Return the [X, Y] coordinate for the center point of the cell that contains the specified text.  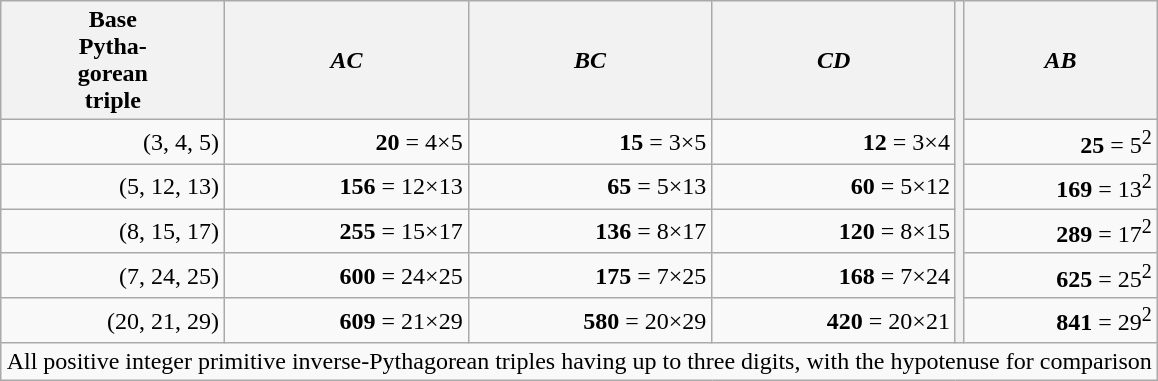
AB [1061, 60]
175 = 7×25 [590, 276]
580 = 20×29 [590, 320]
AC [347, 60]
(7, 24, 25) [112, 276]
60 = 5×12 [834, 186]
12 = 3×4 [834, 142]
168 = 7×24 [834, 276]
156 = 12×13 [347, 186]
(3, 4, 5) [112, 142]
(8, 15, 17) [112, 232]
841 = 292 [1061, 320]
15 = 3×5 [590, 142]
136 = 8×17 [590, 232]
BC [590, 60]
600 = 24×25 [347, 276]
625 = 252 [1061, 276]
25 = 52 [1061, 142]
255 = 15×17 [347, 232]
BasePytha-goreantriple [112, 60]
All positive integer primitive inverse-Pythagorean triples having up to three digits, with the hypotenuse for comparison [579, 362]
609 = 21×29 [347, 320]
20 = 4×5 [347, 142]
289 = 172 [1061, 232]
(20, 21, 29) [112, 320]
CD [834, 60]
(5, 12, 13) [112, 186]
120 = 8×15 [834, 232]
169 = 132 [1061, 186]
65 = 5×13 [590, 186]
420 = 20×21 [834, 320]
